Identify which cell holds the provided text, then report its (X, Y) central coordinate. 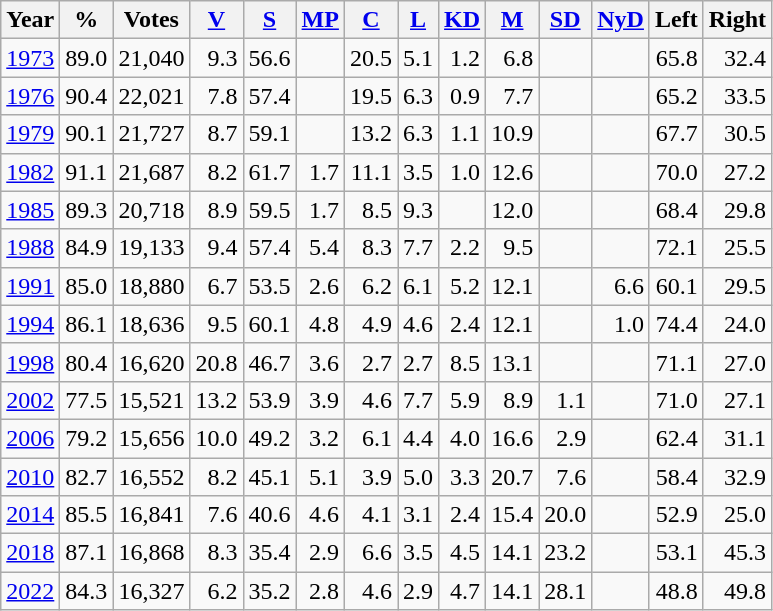
91.1 (86, 172)
31.1 (737, 438)
28.1 (566, 591)
87.1 (86, 553)
21,687 (152, 172)
18,636 (152, 324)
C (370, 20)
25.0 (737, 515)
S (270, 20)
Left (676, 20)
KD (462, 20)
22,021 (152, 96)
67.7 (676, 134)
16,552 (152, 477)
21,727 (152, 134)
1991 (30, 286)
6.8 (512, 58)
6.7 (216, 286)
4.9 (370, 324)
2022 (30, 591)
52.9 (676, 515)
27.2 (737, 172)
15.4 (512, 515)
4.7 (462, 591)
24.0 (737, 324)
62.4 (676, 438)
85.0 (86, 286)
M (512, 20)
16.6 (512, 438)
74.4 (676, 324)
33.5 (737, 96)
25.5 (737, 248)
58.4 (676, 477)
30.5 (737, 134)
89.3 (86, 210)
4.4 (418, 438)
1985 (30, 210)
72.1 (676, 248)
2010 (30, 477)
27.0 (737, 362)
1982 (30, 172)
4.0 (462, 438)
20.7 (512, 477)
27.1 (737, 400)
12.0 (512, 210)
19,133 (152, 248)
85.5 (86, 515)
79.2 (86, 438)
4.8 (320, 324)
61.7 (270, 172)
13.1 (512, 362)
5.4 (320, 248)
9.4 (216, 248)
2.8 (320, 591)
3.1 (418, 515)
16,868 (152, 553)
56.6 (270, 58)
86.1 (86, 324)
20.0 (566, 515)
3.6 (320, 362)
2018 (30, 553)
29.8 (737, 210)
2002 (30, 400)
80.4 (86, 362)
16,327 (152, 591)
5.9 (462, 400)
2014 (30, 515)
Right (737, 20)
53.9 (270, 400)
20.8 (216, 362)
40.6 (270, 515)
32.9 (737, 477)
19.5 (370, 96)
71.0 (676, 400)
23.2 (566, 553)
65.8 (676, 58)
15,521 (152, 400)
65.2 (676, 96)
59.1 (270, 134)
49.2 (270, 438)
68.4 (676, 210)
4.1 (370, 515)
16,620 (152, 362)
59.5 (270, 210)
90.1 (86, 134)
L (418, 20)
84.9 (86, 248)
1988 (30, 248)
49.8 (737, 591)
90.4 (86, 96)
8.7 (216, 134)
1979 (30, 134)
5.2 (462, 286)
% (86, 20)
5.0 (418, 477)
7.8 (216, 96)
71.1 (676, 362)
SD (566, 20)
53.5 (270, 286)
45.1 (270, 477)
15,656 (152, 438)
10.9 (512, 134)
35.2 (270, 591)
1994 (30, 324)
48.8 (676, 591)
16,841 (152, 515)
82.7 (86, 477)
1998 (30, 362)
46.7 (270, 362)
89.0 (86, 58)
1976 (30, 96)
12.6 (512, 172)
2.6 (320, 286)
MP (320, 20)
20.5 (370, 58)
Votes (152, 20)
32.4 (737, 58)
0.9 (462, 96)
84.3 (86, 591)
11.1 (370, 172)
V (216, 20)
2006 (30, 438)
Year (30, 20)
18,880 (152, 286)
1.2 (462, 58)
3.3 (462, 477)
NyD (621, 20)
35.4 (270, 553)
4.5 (462, 553)
21,040 (152, 58)
45.3 (737, 553)
2.2 (462, 248)
53.1 (676, 553)
29.5 (737, 286)
77.5 (86, 400)
20,718 (152, 210)
3.2 (320, 438)
10.0 (216, 438)
1973 (30, 58)
70.0 (676, 172)
